For the text-containing cell, return its midpoint in [X, Y] coordinate format. 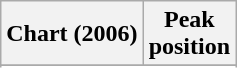
Chart (2006) [72, 34]
Peakposition [189, 34]
